Provide the [X, Y] coordinate of the cell's center where the given text is located.  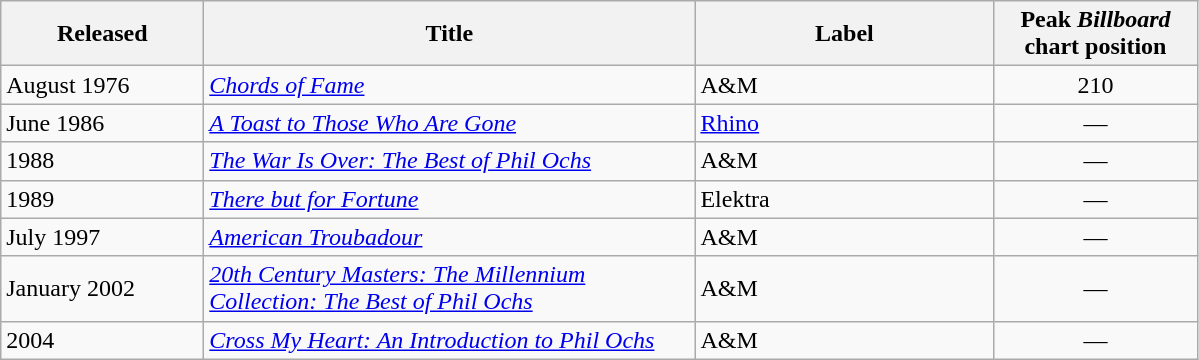
Released [102, 34]
Peak Billboardchart position [1096, 34]
1988 [102, 161]
American Troubadour [450, 237]
210 [1096, 85]
2004 [102, 340]
August 1976 [102, 85]
Elektra [844, 199]
June 1986 [102, 123]
Cross My Heart: An Introduction to Phil Ochs [450, 340]
January 2002 [102, 288]
1989 [102, 199]
The War Is Over: The Best of Phil Ochs [450, 161]
20th Century Masters: The Millennium Collection: The Best of Phil Ochs [450, 288]
Rhino [844, 123]
Label [844, 34]
A Toast to Those Who Are Gone [450, 123]
There but for Fortune [450, 199]
Chords of Fame [450, 85]
July 1997 [102, 237]
Title [450, 34]
